Return [x, y] of the center of cell containing provided text 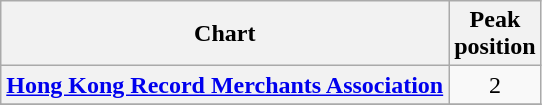
2 [495, 85]
Chart [225, 34]
Hong Kong Record Merchants Association [225, 85]
Peakposition [495, 34]
